Pinpoint the cell where the given text exists, returning its [x, y] midpoint coordinate. 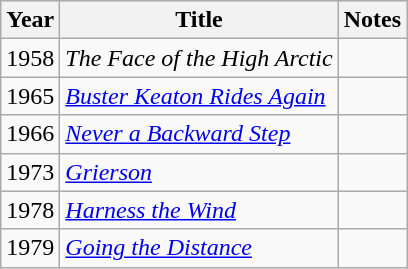
1958 [30, 58]
Harness the Wind [199, 210]
1965 [30, 96]
Year [30, 20]
Title [199, 20]
The Face of the High Arctic [199, 58]
1973 [30, 172]
Going the Distance [199, 248]
Grierson [199, 172]
Never a Backward Step [199, 134]
1966 [30, 134]
Notes [372, 20]
1979 [30, 248]
Buster Keaton Rides Again [199, 96]
1978 [30, 210]
